Output the [X, Y] coordinate of the center of the cell containing the given text.  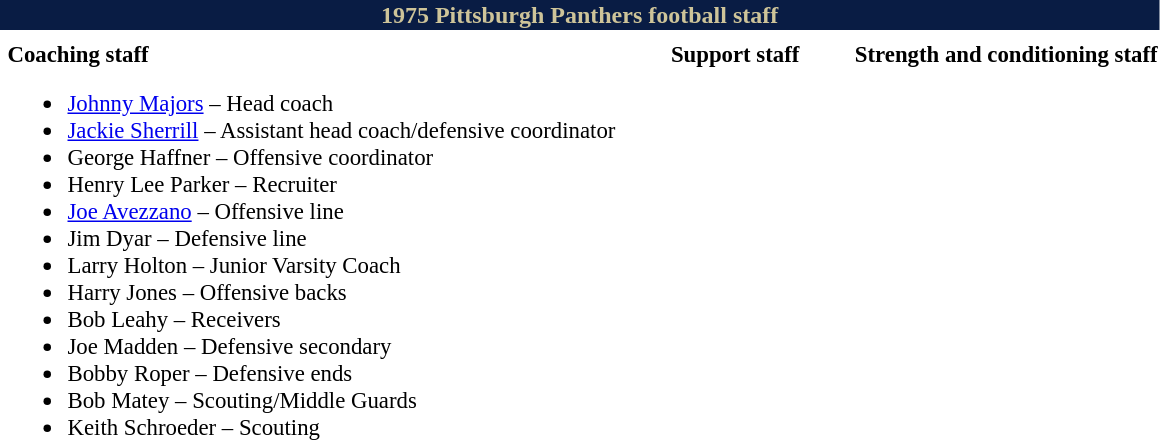
1975 Pittsburgh Panthers football staff [580, 15]
